Output the (X, Y) coordinate of the center of the cell containing the given text.  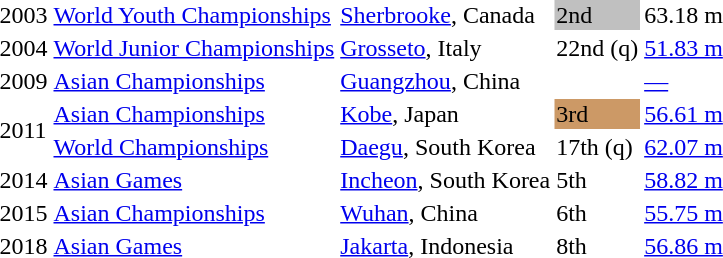
Daegu, South Korea (446, 147)
Wuhan, China (446, 213)
World Youth Championships (194, 15)
Grosseto, Italy (446, 48)
World Junior Championships (194, 48)
5th (598, 180)
Incheon, South Korea (446, 180)
Asian Games (194, 180)
22nd (q) (598, 48)
6th (598, 213)
2nd (598, 15)
Guangzhou, China (446, 81)
Kobe, Japan (446, 114)
3rd (598, 114)
Sherbrooke, Canada (446, 15)
World Championships (194, 147)
17th (q) (598, 147)
